Extract the [x, y] coordinate from the center of the cell holding the provided text.  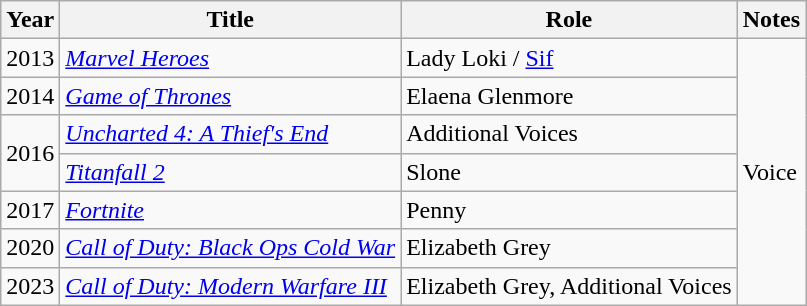
Uncharted 4: A Thief's End [230, 134]
Notes [771, 20]
Game of Thrones [230, 96]
Slone [570, 172]
2023 [30, 286]
Additional Voices [570, 134]
2013 [30, 58]
2020 [30, 248]
Year [30, 20]
Marvel Heroes [230, 58]
Call of Duty: Modern Warfare III [230, 286]
Elizabeth Grey [570, 248]
Role [570, 20]
Elizabeth Grey, Additional Voices [570, 286]
Voice [771, 172]
Elaena Glenmore [570, 96]
Titanfall 2 [230, 172]
2016 [30, 153]
Call of Duty: Black Ops Cold War [230, 248]
2017 [30, 210]
Penny [570, 210]
Lady Loki / Sif [570, 58]
Title [230, 20]
2014 [30, 96]
Fortnite [230, 210]
